Identify which cell holds the provided text, then report its (X, Y) central coordinate. 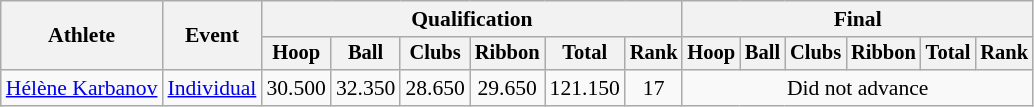
Hélène Karbanov (82, 88)
Athlete (82, 36)
Qualification (472, 19)
32.350 (366, 88)
Event (212, 36)
Final (857, 19)
30.500 (296, 88)
121.150 (585, 88)
Did not advance (857, 88)
17 (654, 88)
28.650 (434, 88)
Individual (212, 88)
29.650 (508, 88)
